Locate the cell with the specified text and output its (x, y) center coordinate. 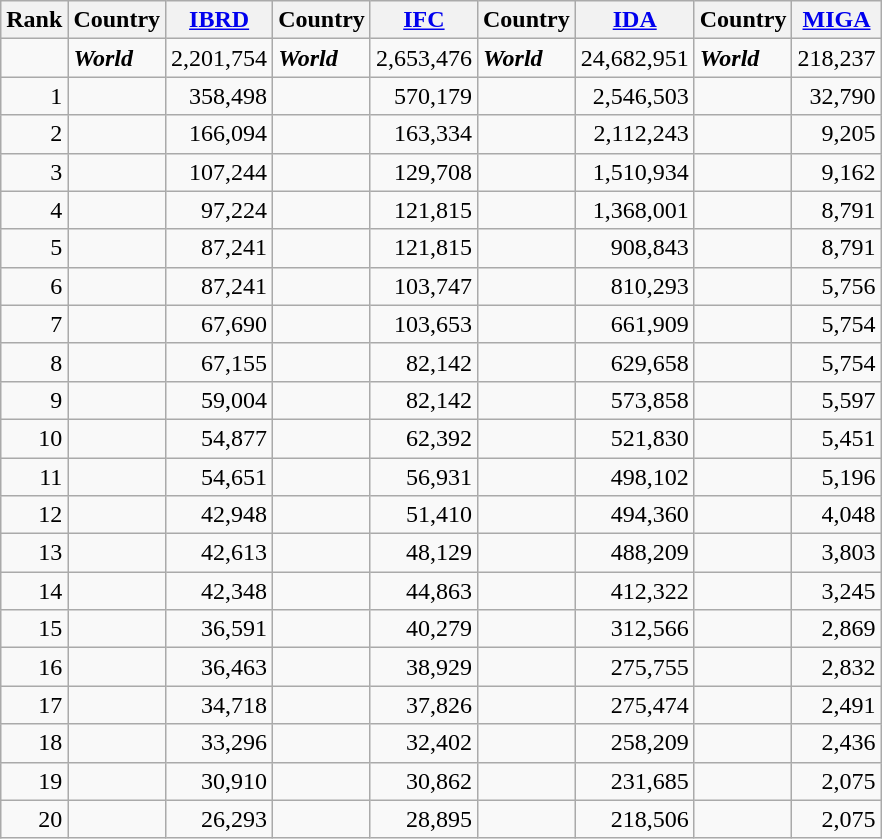
9 (34, 400)
42,948 (220, 515)
4 (34, 210)
2,869 (836, 629)
5,597 (836, 400)
163,334 (424, 134)
14 (34, 591)
2,653,476 (424, 58)
59,004 (220, 400)
48,129 (424, 553)
33,296 (220, 743)
6 (34, 286)
573,858 (634, 400)
10 (34, 438)
5,756 (836, 286)
97,224 (220, 210)
32,402 (424, 743)
54,651 (220, 477)
9,162 (836, 172)
67,690 (220, 324)
32,790 (836, 96)
26,293 (220, 819)
2,832 (836, 667)
IBRD (220, 20)
107,244 (220, 172)
3,803 (836, 553)
908,843 (634, 248)
521,830 (634, 438)
1,368,001 (634, 210)
5,196 (836, 477)
36,591 (220, 629)
275,755 (634, 667)
Rank (34, 20)
103,653 (424, 324)
498,102 (634, 477)
16 (34, 667)
36,463 (220, 667)
2,112,243 (634, 134)
7 (34, 324)
2,491 (836, 705)
661,909 (634, 324)
2,546,503 (634, 96)
9,205 (836, 134)
5 (34, 248)
218,506 (634, 819)
218,237 (836, 58)
42,348 (220, 591)
4,048 (836, 515)
275,474 (634, 705)
488,209 (634, 553)
13 (34, 553)
44,863 (424, 591)
MIGA (836, 20)
20 (34, 819)
30,910 (220, 781)
3,245 (836, 591)
5,451 (836, 438)
34,718 (220, 705)
62,392 (424, 438)
37,826 (424, 705)
1 (34, 96)
570,179 (424, 96)
40,279 (424, 629)
3 (34, 172)
11 (34, 477)
2,201,754 (220, 58)
312,566 (634, 629)
15 (34, 629)
129,708 (424, 172)
412,322 (634, 591)
42,613 (220, 553)
12 (34, 515)
51,410 (424, 515)
54,877 (220, 438)
56,931 (424, 477)
166,094 (220, 134)
810,293 (634, 286)
8 (34, 362)
28,895 (424, 819)
231,685 (634, 781)
1,510,934 (634, 172)
30,862 (424, 781)
18 (34, 743)
17 (34, 705)
67,155 (220, 362)
2,436 (836, 743)
38,929 (424, 667)
IDA (634, 20)
19 (34, 781)
358,498 (220, 96)
103,747 (424, 286)
258,209 (634, 743)
2 (34, 134)
IFC (424, 20)
494,360 (634, 515)
629,658 (634, 362)
24,682,951 (634, 58)
